Find where the given text appears and provide that cell's center as [x, y] coordinate. 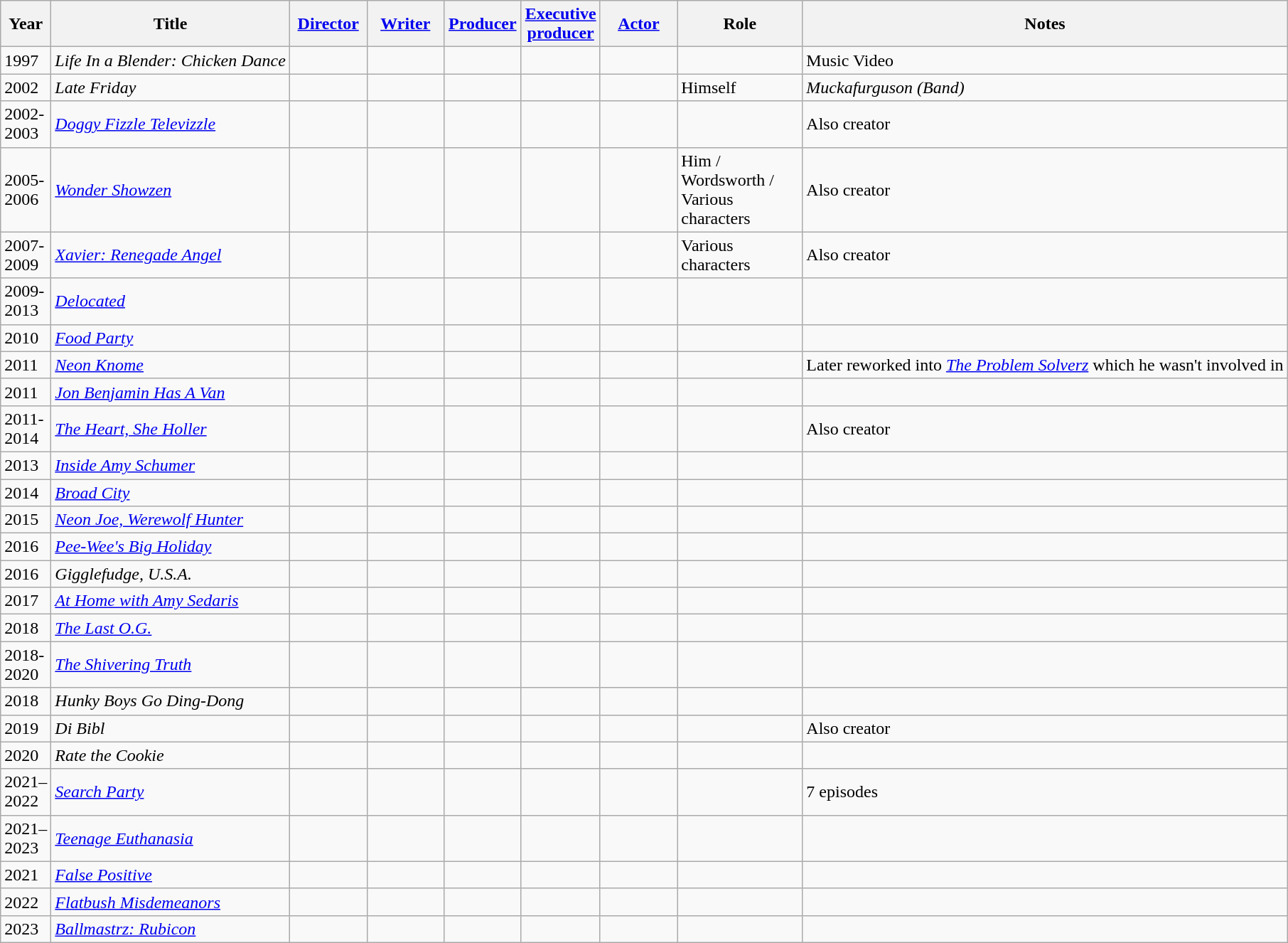
Producer [483, 24]
2009-2013 [26, 302]
2021 [26, 875]
2018-2020 [26, 664]
2011-2014 [26, 428]
Him / Wordsworth / Various characters [740, 189]
Late Friday [171, 87]
2007-2009 [26, 255]
Hunky Boys Go Ding-Dong [171, 701]
2022 [26, 902]
False Positive [171, 875]
The Last O.G. [171, 628]
Music Video [1045, 60]
Delocated [171, 302]
Broad City [171, 493]
Life In a Blender: Chicken Dance [171, 60]
7 episodes [1045, 792]
Flatbush Misdemeanors [171, 902]
Muckafurguson (Band) [1045, 87]
Title [171, 24]
2002-2003 [26, 124]
2021–2023 [26, 838]
Executive producer [560, 24]
2005-2006 [26, 189]
2014 [26, 493]
Search Party [171, 792]
Food Party [171, 338]
Notes [1045, 24]
Various characters [740, 255]
Year [26, 24]
Pee-Wee's Big Holiday [171, 547]
Xavier: Renegade Angel [171, 255]
Teenage Euthanasia [171, 838]
Jon Benjamin Has A Van [171, 392]
Director [328, 24]
The Shivering Truth [171, 664]
2021–2022 [26, 792]
Neon Joe, Werewolf Hunter [171, 520]
Gigglefudge, U.S.A. [171, 574]
Writer [405, 24]
Actor [638, 24]
2010 [26, 338]
2002 [26, 87]
2023 [26, 929]
Role [740, 24]
Inside Amy Schumer [171, 465]
The Heart, She Holler [171, 428]
Di Bibl [171, 728]
2017 [26, 601]
1997 [26, 60]
At Home with Amy Sedaris [171, 601]
Doggy Fizzle Televizzle [171, 124]
Rate the Cookie [171, 755]
Ballmastrz: Rubicon [171, 929]
2015 [26, 520]
2020 [26, 755]
Later reworked into The Problem Solverz which he wasn't involved in [1045, 365]
2019 [26, 728]
Wonder Showzen [171, 189]
2013 [26, 465]
Himself [740, 87]
Neon Knome [171, 365]
